Provide the [X, Y] coordinate of the cell's center where the given text is located.  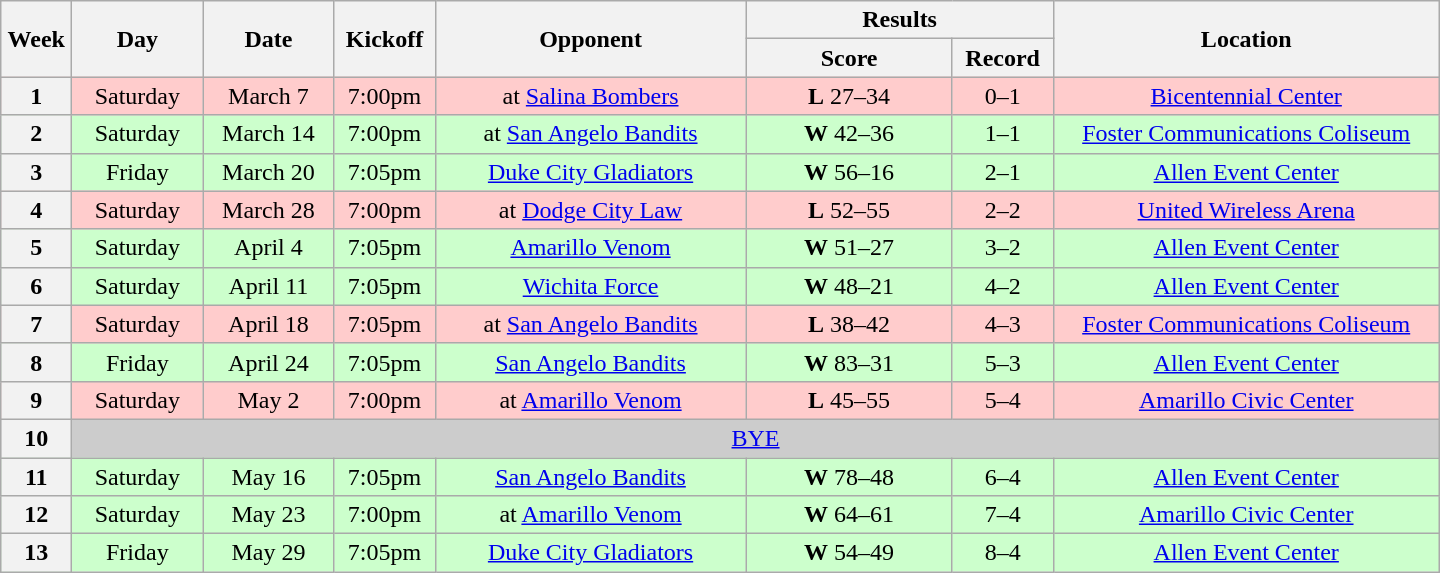
L 38–42 [849, 324]
7 [36, 324]
Amarillo Venom [590, 248]
Record [1002, 58]
8 [36, 362]
at Salina Bombers [590, 96]
May 16 [268, 477]
4–3 [1002, 324]
April 11 [268, 286]
Day [138, 39]
March 7 [268, 96]
7–4 [1002, 515]
Score [849, 58]
March 20 [268, 172]
5 [36, 248]
L 52–55 [849, 210]
12 [36, 515]
Results [900, 20]
Wichita Force [590, 286]
Bicentennial Center [1246, 96]
3–2 [1002, 248]
Opponent [590, 39]
11 [36, 477]
3 [36, 172]
W 83–31 [849, 362]
April 4 [268, 248]
May 23 [268, 515]
9 [36, 400]
8–4 [1002, 553]
Week [36, 39]
May 2 [268, 400]
March 28 [268, 210]
4 [36, 210]
United Wireless Arena [1246, 210]
BYE [756, 438]
1–1 [1002, 134]
2–2 [1002, 210]
13 [36, 553]
6–4 [1002, 477]
Date [268, 39]
W 56–16 [849, 172]
6 [36, 286]
5–4 [1002, 400]
Kickoff [384, 39]
W 51–27 [849, 248]
W 54–49 [849, 553]
10 [36, 438]
April 18 [268, 324]
0–1 [1002, 96]
L 27–34 [849, 96]
5–3 [1002, 362]
L 45–55 [849, 400]
2 [36, 134]
at Dodge City Law [590, 210]
2–1 [1002, 172]
April 24 [268, 362]
Location [1246, 39]
4–2 [1002, 286]
W 48–21 [849, 286]
March 14 [268, 134]
1 [36, 96]
May 29 [268, 553]
W 64–61 [849, 515]
W 42–36 [849, 134]
W 78–48 [849, 477]
